Determine the [x, y] coordinate at the center of the cell enclosing the given text.  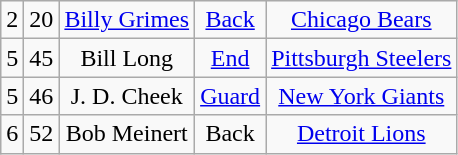
Pittsburgh Steelers [362, 58]
2 [12, 20]
Detroit Lions [362, 134]
New York Giants [362, 96]
20 [42, 20]
Bill Long [127, 58]
Chicago Bears [362, 20]
6 [12, 134]
45 [42, 58]
52 [42, 134]
46 [42, 96]
Billy Grimes [127, 20]
End [230, 58]
Guard [230, 96]
Bob Meinert [127, 134]
J. D. Cheek [127, 96]
